Return (X, Y) of the center of cell containing provided text 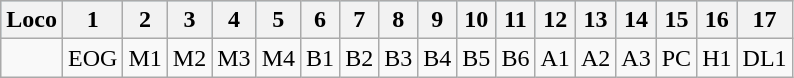
M2 (189, 58)
8 (398, 20)
PC (676, 58)
EOG (92, 58)
15 (676, 20)
14 (636, 20)
10 (476, 20)
A2 (595, 58)
12 (555, 20)
17 (764, 20)
M1 (145, 58)
B4 (438, 58)
11 (516, 20)
B6 (516, 58)
B3 (398, 58)
Loco (32, 20)
7 (360, 20)
2 (145, 20)
13 (595, 20)
B5 (476, 58)
A3 (636, 58)
H1 (717, 58)
5 (278, 20)
B1 (320, 58)
B2 (360, 58)
DL1 (764, 58)
3 (189, 20)
9 (438, 20)
4 (234, 20)
M3 (234, 58)
16 (717, 20)
6 (320, 20)
1 (92, 20)
A1 (555, 58)
M4 (278, 58)
